Pinpoint the cell where the given text exists, returning its (x, y) midpoint coordinate. 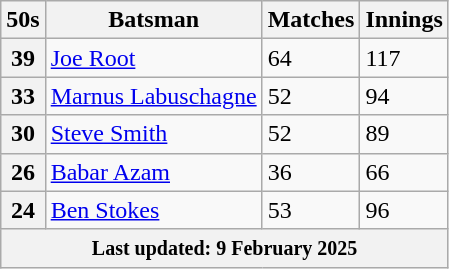
Babar Azam (154, 172)
64 (311, 58)
Innings (404, 20)
Marnus Labuschagne (154, 96)
36 (311, 172)
33 (23, 96)
96 (404, 210)
Last updated: 9 February 2025 (225, 248)
50s (23, 20)
39 (23, 58)
94 (404, 96)
66 (404, 172)
Steve Smith (154, 134)
53 (311, 210)
26 (23, 172)
30 (23, 134)
Batsman (154, 20)
117 (404, 58)
Joe Root (154, 58)
24 (23, 210)
Matches (311, 20)
89 (404, 134)
Ben Stokes (154, 210)
